From the cell containing the given text, extract its center point as [x, y] coordinate. 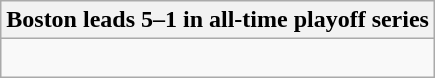
Boston leads 5–1 in all-time playoff series [218, 20]
